Return the (x, y) coordinate for the center point of the cell that contains the specified text.  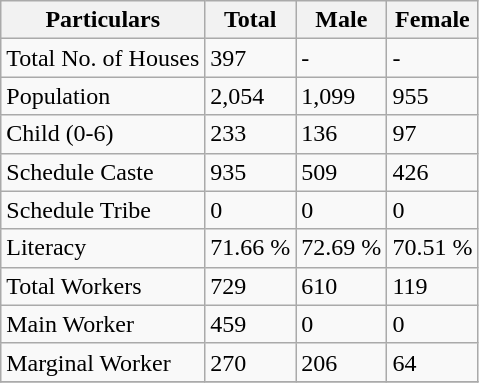
136 (342, 134)
Total No. of Houses (103, 58)
Main Worker (103, 324)
459 (250, 324)
Schedule Caste (103, 172)
Child (0-6) (103, 134)
Schedule Tribe (103, 210)
610 (342, 286)
Female (432, 20)
70.51 % (432, 248)
Total Workers (103, 286)
2,054 (250, 96)
Particulars (103, 20)
Marginal Worker (103, 362)
71.66 % (250, 248)
270 (250, 362)
729 (250, 286)
119 (432, 286)
955 (432, 96)
426 (432, 172)
Population (103, 96)
509 (342, 172)
206 (342, 362)
Literacy (103, 248)
72.69 % (342, 248)
1,099 (342, 96)
97 (432, 134)
Total (250, 20)
233 (250, 134)
935 (250, 172)
397 (250, 58)
Male (342, 20)
64 (432, 362)
